Return the [x, y] coordinate for the center point of the cell that contains the specified text.  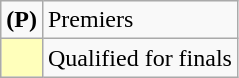
Premiers [140, 20]
(P) [22, 20]
Qualified for finals [140, 58]
